Return (x, y) of the center of cell containing provided text 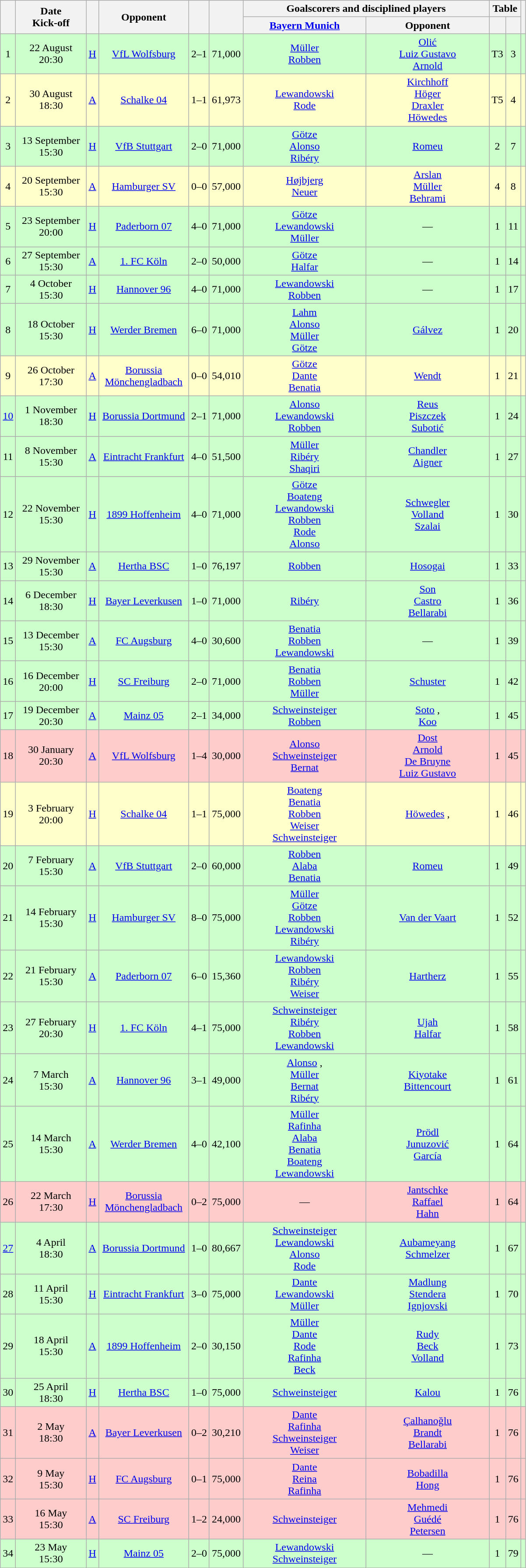
4–1 (199, 1028)
0–1 (199, 1479)
26 October17:30 (51, 376)
16 December20:00 (51, 681)
Boateng Benatia Robben Weiser Schweinsteiger (305, 814)
Müller Dante Rode Rafinha Beck (305, 1346)
Alonso Schweinsteiger Bernat (305, 756)
73 (513, 1346)
30 January20:30 (51, 756)
T5 (498, 100)
8–0 (199, 918)
76,197 (226, 567)
Alonso , Müller Bernat Ribéry (305, 1080)
Lewandowski Rode (305, 100)
13 December15:30 (51, 641)
Alonso Lewandowski Robben (305, 416)
Lewandowski Schweinsteiger (305, 1553)
29 (8, 1346)
46 (513, 814)
22 (8, 976)
12 (8, 514)
Müller Ribéry Shaqiri (305, 456)
Dante Reina Rafinha (305, 1479)
Benatia Robben Lewandowski (305, 641)
Ribéry (305, 601)
7 March15:30 (51, 1080)
Benatia Robben Müller (305, 681)
Robben Alaba Benatia (305, 866)
2 May18:30 (51, 1432)
9 (8, 376)
58 (513, 1028)
70 (513, 1294)
Dante Rafinha Schweinsteiger Weiser (305, 1432)
29 November15:30 (51, 567)
79 (513, 1553)
Schweinsteiger Lewandowski Alonso Rode (305, 1248)
22 August20:30 (51, 54)
15 (8, 641)
Schwegler Volland Szalai (428, 514)
20 September15:30 (51, 186)
26 (8, 1202)
Götze Boateng Lewandowski Robben Rode Alonso (305, 514)
Reus Piszczek Subotić (428, 416)
23 (8, 1028)
27 February20:30 (51, 1028)
30,600 (226, 641)
11 April15:30 (51, 1294)
3–1 (199, 1080)
51,500 (226, 456)
50,000 (226, 261)
21 February15:30 (51, 976)
39 (513, 641)
Son Castro Bellarabi (428, 601)
30 August18:30 (51, 100)
13 (8, 567)
61,973 (226, 100)
31 (8, 1432)
Höwedes , (428, 814)
Goalscorers and disciplined players (366, 9)
Aubameyang Schmelzer (428, 1248)
52 (513, 918)
42,100 (226, 1144)
16 May15:30 (51, 1519)
25 April18:30 (51, 1392)
14 February15:30 (51, 918)
34,000 (226, 715)
Gálvez (428, 330)
Dost Arnold De Bruyne Luiz Gustavo (428, 756)
Müller Rafinha Alaba Benatia Boateng Lewandowski (305, 1144)
57,000 (226, 186)
Prödl Junuzović García (428, 1144)
Hosogai (428, 567)
Kalou (428, 1392)
1 November18:30 (51, 416)
32 (8, 1479)
55 (513, 976)
Götze Halfar (305, 261)
22 November15:30 (51, 514)
Götze Lewandowski Müller (305, 226)
Schweinsteiger Ribéry Robben Lewandowski (305, 1028)
8 November15:30 (51, 456)
Bayern Munich (305, 25)
Götze Dante Benatia (305, 376)
Mehmedi Guédé Petersen (428, 1519)
T3 (498, 54)
30,150 (226, 1346)
4 October15:30 (51, 289)
Højbjerg Neuer (305, 186)
Kiyotake Bittencourt (428, 1080)
19 December20:30 (51, 715)
Schweinsteiger Robben (305, 715)
Table (505, 9)
Kirchhoff Höger Draxler Höwedes (428, 100)
Jantschke Raffael Hahn (428, 1202)
23 September20:00 (51, 226)
49,000 (226, 1080)
23 May15:30 (51, 1553)
18 April15:30 (51, 1346)
6 December18:30 (51, 601)
15,360 (226, 976)
Arslan Müller Behrami (428, 186)
3 February20:00 (51, 814)
Müller Robben (305, 54)
4 April18:30 (51, 1248)
DateKick-off (51, 17)
Lahm Alonso Müller Götze (305, 330)
67 (513, 1248)
18 October15:30 (51, 330)
Wendt (428, 376)
3–0 (199, 1294)
Madlung Stendera Ignjovski (428, 1294)
Schuster (428, 681)
Rudy Beck Volland (428, 1346)
Soto , Koo (428, 715)
49 (513, 866)
34 (8, 1553)
7 February15:30 (51, 866)
14 March15:30 (51, 1144)
9 May15:30 (51, 1479)
80,667 (226, 1248)
Götze Alonso Ribéry (305, 146)
60,000 (226, 866)
6 (8, 261)
Ujah Halfar (428, 1028)
16 (8, 681)
25 (8, 1144)
30,210 (226, 1432)
Lewandowski Robben (305, 289)
19 (8, 814)
Lewandowski Robben Ribéry Weiser (305, 976)
Chandler Aigner (428, 456)
36 (513, 601)
Çalhanoğlu Brandt Bellarabi (428, 1432)
24,000 (226, 1519)
22 March17:30 (51, 1202)
18 (8, 756)
Bobadilla Hong (428, 1479)
5 (8, 226)
42 (513, 681)
61 (513, 1080)
Müller Götze Robben Lewandowski Ribéry (305, 918)
28 (8, 1294)
Olić Luiz Gustavo Arnold (428, 54)
Dante Lewandowski Müller (305, 1294)
30,000 (226, 756)
1–4 (199, 756)
27 September15:30 (51, 261)
54,010 (226, 376)
Hartherz (428, 976)
1–2 (199, 1519)
Van der Vaart (428, 918)
10 (8, 416)
13 September15:30 (51, 146)
Robben (305, 567)
